Capture the cell that displays the provided text and extract its (X, Y) central coordinate. 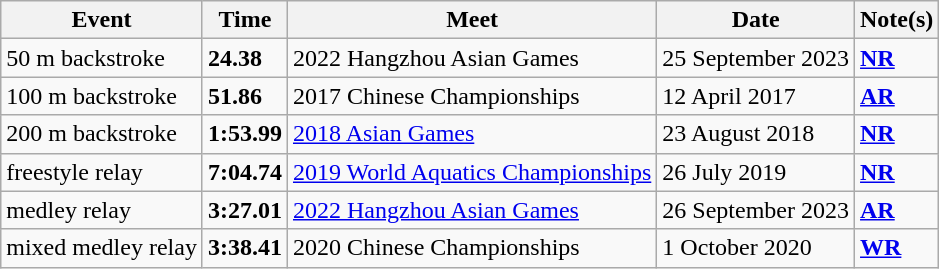
freestyle relay (102, 172)
1 October 2020 (756, 248)
26 July 2019 (756, 172)
23 August 2018 (756, 134)
3:38.41 (244, 248)
26 September 2023 (756, 210)
1:53.99 (244, 134)
12 April 2017 (756, 96)
Note(s) (897, 20)
7:04.74 (244, 172)
50 m backstroke (102, 58)
2019 World Aquatics Championships (472, 172)
2018 Asian Games (472, 134)
Date (756, 20)
51.86 (244, 96)
Event (102, 20)
3:27.01 (244, 210)
25 September 2023 (756, 58)
mixed medley relay (102, 248)
100 m backstroke (102, 96)
2020 Chinese Championships (472, 248)
WR (897, 248)
24.38 (244, 58)
2017 Chinese Championships (472, 96)
Time (244, 20)
200 m backstroke (102, 134)
medley relay (102, 210)
Meet (472, 20)
